Determine the [x, y] coordinate at the center of the cell enclosing the given text.  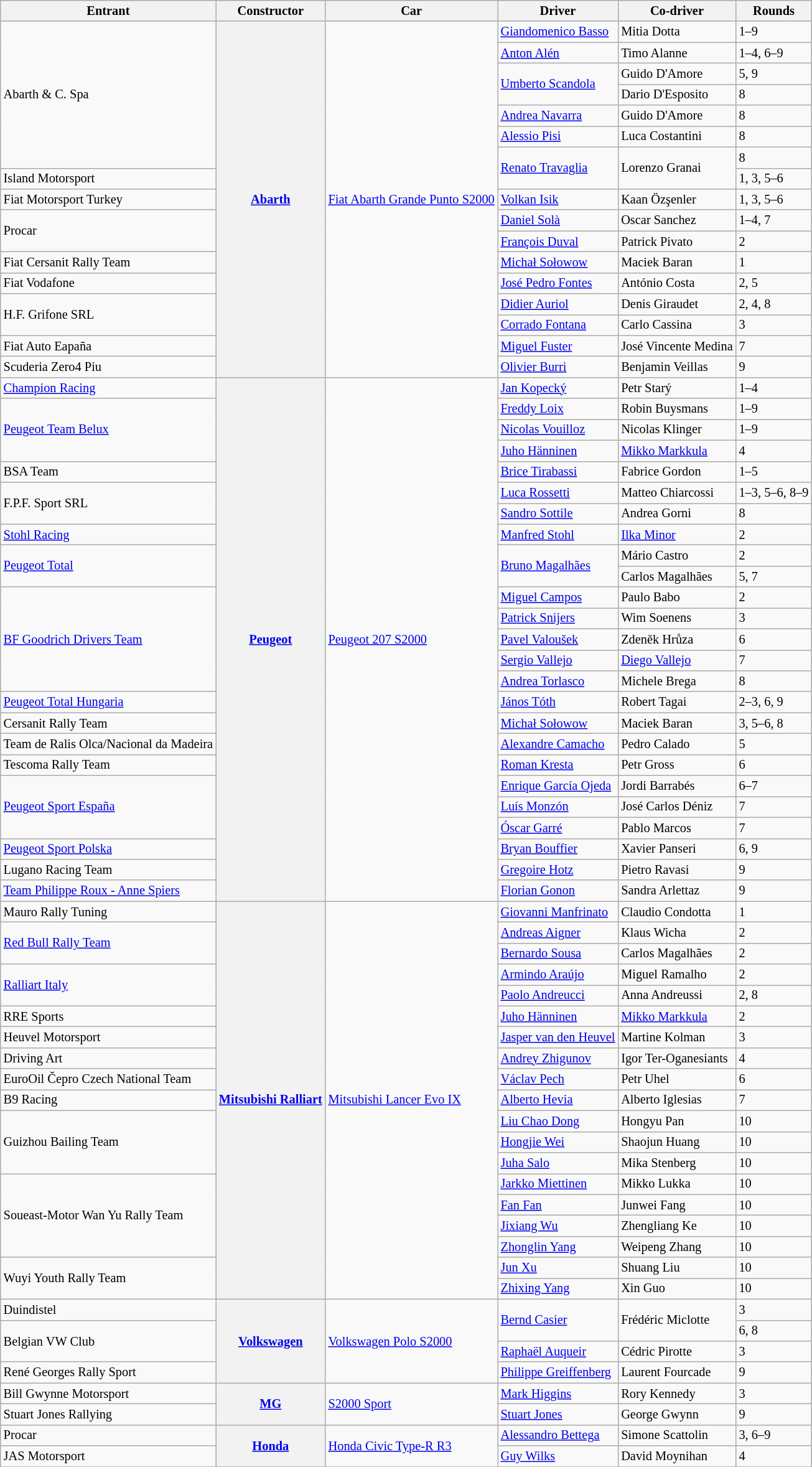
Sergio Vallejo [558, 660]
S2000 Sport [412, 1404]
José Carlos Déniz [677, 807]
6, 9 [774, 849]
Shuang Liu [677, 1268]
Petr Uhel [677, 1079]
Raphaël Auqueir [558, 1351]
Oscar Sanchez [677, 220]
BF Goodrich Drivers Team [108, 639]
Denis Giraudet [677, 304]
Mika Stenberg [677, 1163]
Peugeot 207 S2000 [412, 639]
Diego Vallejo [677, 660]
1–4 [774, 388]
Mark Higgins [558, 1394]
Giandomenico Basso [558, 32]
Miguel Campos [558, 598]
Peugeot Team Belux [108, 429]
Benjamin Veillas [677, 367]
Timo Alanne [677, 53]
1–4, 6–9 [774, 53]
Xavier Panseri [677, 849]
Bruno Magalhães [558, 565]
Duindistel [108, 1310]
Matteo Chiarcossi [677, 492]
Anna Andreussi [677, 995]
Umberto Scandola [558, 83]
Nicolas Klinger [677, 429]
5, 9 [774, 73]
1–5 [774, 472]
Bernd Casier [558, 1319]
Roman Kresta [558, 765]
René Georges Rally Sport [108, 1372]
Alessandro Bettega [558, 1435]
Andreas Aigner [558, 932]
Andrea Gorni [677, 513]
Alexandre Camacho [558, 744]
Armindo Araújo [558, 975]
George Gwynn [677, 1414]
Rounds [774, 11]
B9 Racing [108, 1100]
Alberto Iglesias [677, 1100]
Jordi Barrabés [677, 786]
Paulo Babo [677, 598]
Weipeng Zhang [677, 1247]
Corrado Fontana [558, 325]
Cédric Pirotte [677, 1351]
Peugeot [271, 639]
Wuyi Youth Rally Team [108, 1278]
Philippe Greiffenberg [558, 1372]
Carlo Cassina [677, 325]
Rory Kennedy [677, 1394]
Zhixing Yang [558, 1288]
Manfred Stohl [558, 535]
Lorenzo Granai [677, 168]
Wim Soenens [677, 618]
Gregoire Hotz [558, 869]
François Duval [558, 241]
5, 7 [774, 576]
Andrea Navarra [558, 116]
Hongjie Wei [558, 1142]
MG [271, 1404]
Pablo Marcos [677, 828]
1–4, 7 [774, 220]
Daniel Solà [558, 220]
Stuart Jones Rallying [108, 1414]
Jarkko Miettinen [558, 1184]
Tescoma Rally Team [108, 765]
Fan Fan [558, 1205]
Mitsubishi Lancer Evo IX [412, 1100]
F.P.F. Sport SRL [108, 503]
Jixiang Wu [558, 1226]
Cersanit Rally Team [108, 723]
Fiat Auto Eapaña [108, 346]
Fiat Motorsport Turkey [108, 199]
Volkswagen [271, 1341]
Pavel Valoušek [558, 639]
Xin Guo [677, 1288]
Laurent Fourcade [677, 1372]
Olivier Burri [558, 367]
Zdeněk Hrůza [677, 639]
Zhonglin Yang [558, 1247]
Honda [271, 1445]
Luca Costantini [677, 136]
Paolo Andreucci [558, 995]
Claudio Condotta [677, 912]
Andrea Torlasco [558, 681]
6–7 [774, 786]
Mitia Dotta [677, 32]
Igor Ter-Oganesiants [677, 1058]
Guy Wilks [558, 1456]
Lugano Racing Team [108, 869]
3, 5–6, 8 [774, 723]
Guizhou Bailing Team [108, 1141]
Miguel Fuster [558, 346]
Simone Scattolin [677, 1435]
Island Motorsport [108, 179]
Andrey Zhigunov [558, 1058]
Co-driver [677, 11]
Abarth [271, 199]
António Costa [677, 283]
Champion Racing [108, 388]
José Pedro Fontes [558, 283]
Peugeot Sport Polska [108, 849]
Jasper van den Heuvel [558, 1038]
Bryan Bouffier [558, 849]
Óscar Garré [558, 828]
Jan Kopecký [558, 388]
Soueast-Motor Wan Yu Rally Team [108, 1215]
3, 6–9 [774, 1435]
Constructor [271, 11]
Stuart Jones [558, 1414]
Freddy Loix [558, 409]
Honda Civic Type-R R3 [412, 1445]
Ilka Minor [677, 535]
2, 5 [774, 283]
Heuvel Motorsport [108, 1038]
Frédéric Miclotte [677, 1319]
Robin Buysmans [677, 409]
H.F. Grifone SRL [108, 315]
Sandra Arlettaz [677, 891]
Team de Ralis Olca/Nacional da Madeira [108, 744]
Florian Gonon [558, 891]
Hongyu Pan [677, 1121]
Fabrice Gordon [677, 472]
Peugeot Sport España [108, 807]
Juha Salo [558, 1163]
2, 8 [774, 995]
Bernardo Sousa [558, 954]
2, 4, 8 [774, 304]
Fiat Vodafone [108, 283]
Fiat Cersanit Rally Team [108, 262]
Peugeot Total [108, 565]
Stohl Racing [108, 535]
Renato Travaglia [558, 168]
Brice Tirabassi [558, 472]
Mikko Lukka [677, 1184]
Liu Chao Dong [558, 1121]
Peugeot Total Hungaria [108, 702]
Pietro Ravasi [677, 869]
Michele Brega [677, 681]
6, 8 [774, 1331]
Junwei Fang [677, 1205]
EuroOil Čepro Czech National Team [108, 1079]
Abarth & C. Spa [108, 95]
Robert Tagai [677, 702]
Pedro Calado [677, 744]
Didier Auriol [558, 304]
Entrant [108, 11]
Shaojun Huang [677, 1142]
Giovanni Manfrinato [558, 912]
Miguel Ramalho [677, 975]
2–3, 6, 9 [774, 702]
Klaus Wicha [677, 932]
Patrick Pivato [677, 241]
Alberto Hevia [558, 1100]
Dario D'Esposito [677, 95]
Sandro Sottile [558, 513]
Driving Art [108, 1058]
Kaan Özşenler [677, 199]
Václav Pech [558, 1079]
BSA Team [108, 472]
Team Philippe Roux - Anne Spiers [108, 891]
RRE Sports [108, 1016]
Petr Starý [677, 388]
5 [774, 744]
Patrick Snijers [558, 618]
Scuderia Zero4 Piu [108, 367]
Zhengliang Ke [677, 1226]
Petr Gross [677, 765]
Nicolas Vouilloz [558, 429]
Volkan Isik [558, 199]
Belgian VW Club [108, 1341]
Luca Rossetti [558, 492]
Car [412, 11]
David Moynihan [677, 1456]
Mário Castro [677, 555]
Jun Xu [558, 1268]
1–3, 5–6, 8–9 [774, 492]
Martine Kolman [677, 1038]
Red Bull Rally Team [108, 942]
Fiat Abarth Grande Punto S2000 [412, 199]
JAS Motorsport [108, 1456]
Luís Monzón [558, 807]
Volkswagen Polo S2000 [412, 1341]
Alessio Pisi [558, 136]
José Vincente Medina [677, 346]
Ralliart Italy [108, 985]
Mauro Rally Tuning [108, 912]
Enrique García Ojeda [558, 786]
János Tóth [558, 702]
Driver [558, 11]
Mitsubishi Ralliart [271, 1100]
Anton Alén [558, 53]
Bill Gwynne Motorsport [108, 1394]
